Determine the [x, y] coordinate at the center of the cell enclosing the given text.  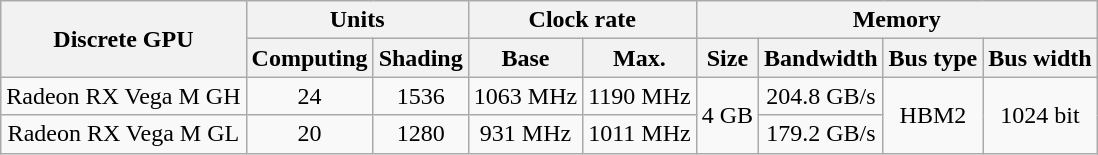
Radeon RX Vega M GH [124, 96]
24 [310, 96]
Clock rate [582, 20]
Base [525, 58]
Radeon RX Vega M GL [124, 134]
Bus width [1040, 58]
1280 [420, 134]
1190 MHz [640, 96]
Bandwidth [821, 58]
1011 MHz [640, 134]
4 GB [727, 115]
Memory [896, 20]
Max. [640, 58]
931 MHz [525, 134]
Bus type [933, 58]
HBM2 [933, 115]
1024 bit [1040, 115]
Units [357, 20]
Shading [420, 58]
20 [310, 134]
Discrete GPU [124, 39]
1536 [420, 96]
Size [727, 58]
204.8 GB/s [821, 96]
179.2 GB/s [821, 134]
Computing [310, 58]
1063 MHz [525, 96]
